Return the (X, Y) coordinate for the center point of the cell that contains the specified text.  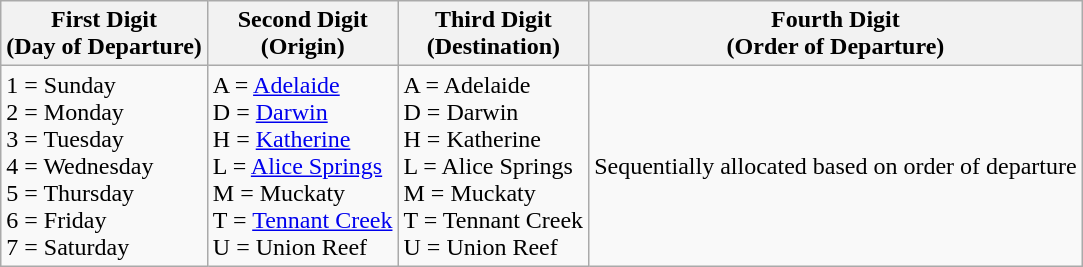
Second Digit(Origin) (302, 34)
Third Digit(Destination) (494, 34)
Sequentially allocated based on order of departure (836, 166)
Fourth Digit(Order of Departure) (836, 34)
First Digit(Day of Departure) (104, 34)
1 = Sunday2 = Monday3 = Tuesday4 = Wednesday5 = Thursday6 = Friday7 = Saturday (104, 166)
